Capture the cell that displays the provided text and extract its (X, Y) central coordinate. 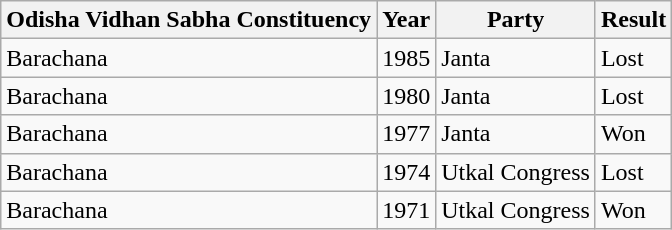
1971 (406, 210)
Party (516, 20)
Odisha Vidhan Sabha Constituency (189, 20)
1980 (406, 96)
1985 (406, 58)
1974 (406, 172)
Year (406, 20)
Result (633, 20)
1977 (406, 134)
